Return the [X, Y] coordinate for the center point of the cell that contains the specified text.  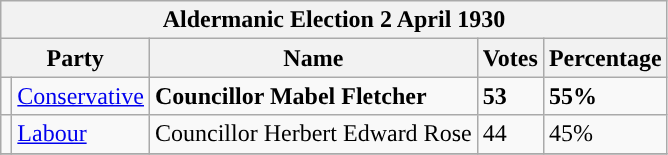
Votes [510, 58]
Conservative [81, 96]
Councillor Mabel Fletcher [314, 96]
Party [76, 58]
Councillor Herbert Edward Rose [314, 134]
Aldermanic Election 2 April 1930 [334, 20]
44 [510, 134]
45% [605, 134]
53 [510, 96]
55% [605, 96]
Name [314, 58]
Labour [81, 134]
Percentage [605, 58]
